Determine the [x, y] coordinate at the center of the cell enclosing the given text.  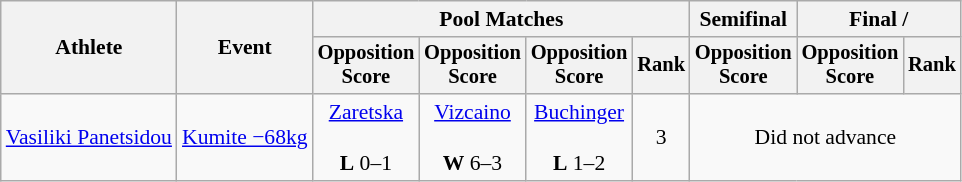
VizcainoW 6–3 [472, 138]
Vasiliki Panetsidou [89, 138]
3 [661, 138]
Pool Matches [502, 19]
BuchingerL 1–2 [580, 138]
Kumite −68kg [245, 138]
Athlete [89, 48]
ZaretskaL 0–1 [366, 138]
Final / [879, 19]
Did not advance [826, 138]
Event [245, 48]
Semifinal [744, 19]
